Provide the [x, y] coordinate of the cell's center where the given text is located.  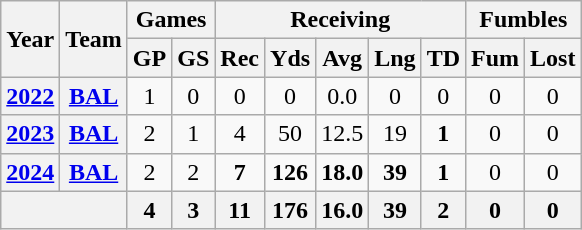
Fum [496, 58]
18.0 [342, 172]
Fumbles [524, 20]
50 [290, 134]
0.0 [342, 96]
19 [395, 134]
2023 [30, 134]
Team [94, 39]
Avg [342, 58]
Lost [553, 58]
16.0 [342, 210]
126 [290, 172]
Receiving [340, 20]
Rec [240, 58]
176 [290, 210]
2024 [30, 172]
Yds [290, 58]
11 [240, 210]
3 [194, 210]
TD [443, 58]
2022 [30, 96]
12.5 [342, 134]
7 [240, 172]
Year [30, 39]
Games [170, 20]
GS [194, 58]
Lng [395, 58]
GP [149, 58]
